Scan for the cell matching the given text and deliver its [x, y] coordinate at center. 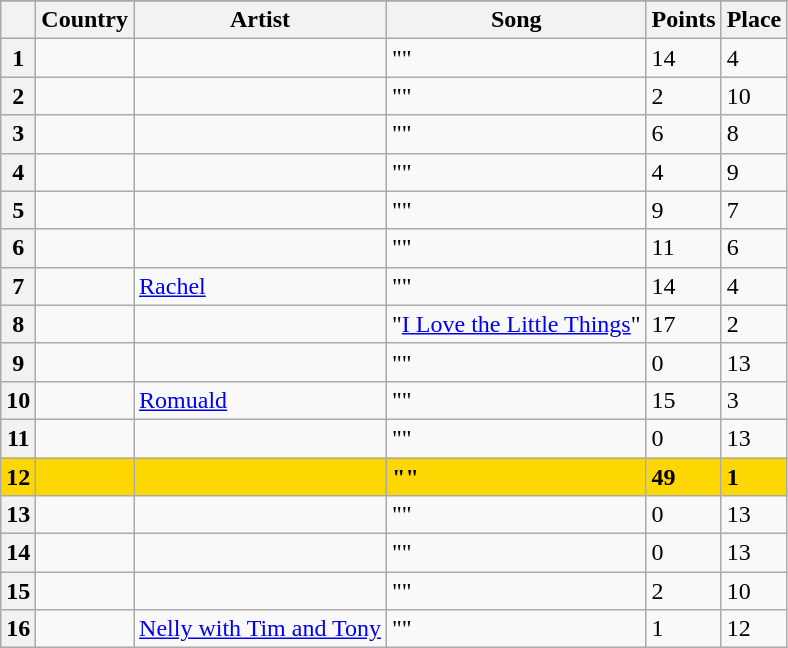
Artist [260, 20]
49 [684, 477]
Place [754, 20]
17 [684, 324]
16 [18, 629]
5 [18, 210]
Song [517, 20]
"I Love the Little Things" [517, 324]
Nelly with Tim and Tony [260, 629]
Country [85, 20]
Rachel [260, 286]
Romuald [260, 400]
Points [684, 20]
